Output the (x, y) coordinate of the center of the cell containing the given text.  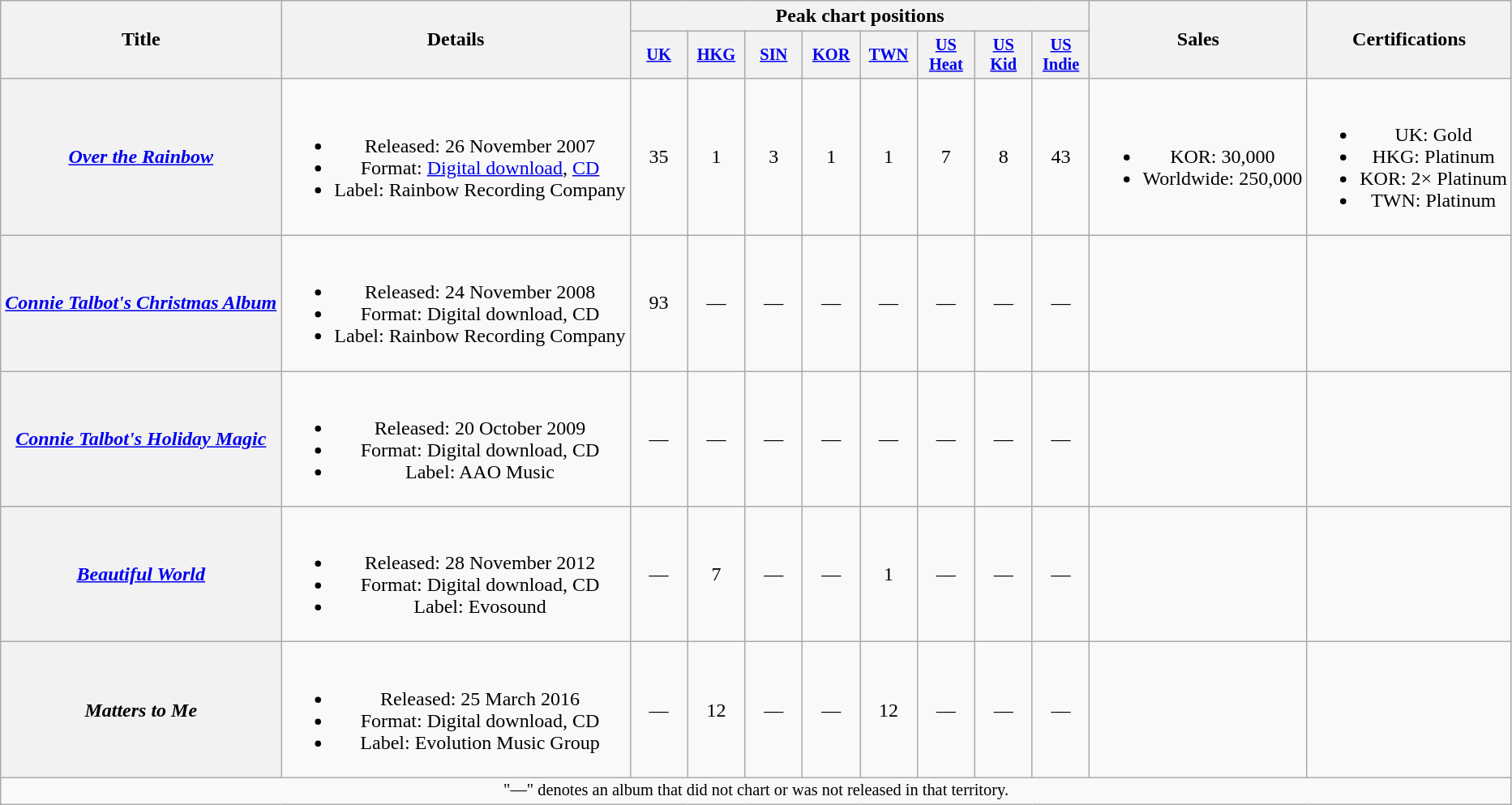
SIN (773, 55)
Title (141, 40)
Peak chart positions (859, 16)
Released: 26 November 2007Format: Digital download, CDLabel: Rainbow Recording Company (456, 156)
KOR (832, 55)
Details (456, 40)
Matters to Me (141, 710)
US Heat (945, 55)
KOR: 30,000Worldwide: 250,000 (1198, 156)
Released: 25 March 2016Format: Digital download, CDLabel: Evolution Music Group (456, 710)
Sales (1198, 40)
Connie Talbot's Christmas Album (141, 303)
UK (658, 55)
Connie Talbot's Holiday Magic (141, 439)
US Indie (1060, 55)
93 (658, 303)
HKG (717, 55)
"—" denotes an album that did not chart or was not released in that territory. (756, 791)
Released: 28 November 2012Format: Digital download, CDLabel: Evosound (456, 574)
TWN (889, 55)
3 (773, 156)
Over the Rainbow (141, 156)
US Kid (1004, 55)
35 (658, 156)
8 (1004, 156)
Released: 20 October 2009Format: Digital download, CDLabel: AAO Music (456, 439)
Certifications (1409, 40)
Beautiful World (141, 574)
43 (1060, 156)
UK: GoldHKG: PlatinumKOR: 2× PlatinumTWN: Platinum (1409, 156)
Released: 24 November 2008Format: Digital download, CDLabel: Rainbow Recording Company (456, 303)
